Pinpoint the cell where the given text exists, returning its (x, y) midpoint coordinate. 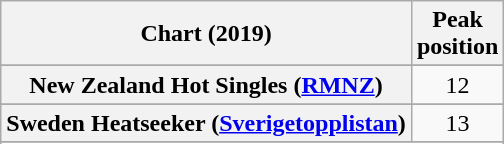
New Zealand Hot Singles (RMNZ) (206, 85)
12 (457, 85)
Chart (2019) (206, 34)
13 (457, 123)
Peakposition (457, 34)
Sweden Heatseeker (Sverigetopplistan) (206, 123)
